Return the [x, y] coordinate for the center point of the cell that contains the specified text.  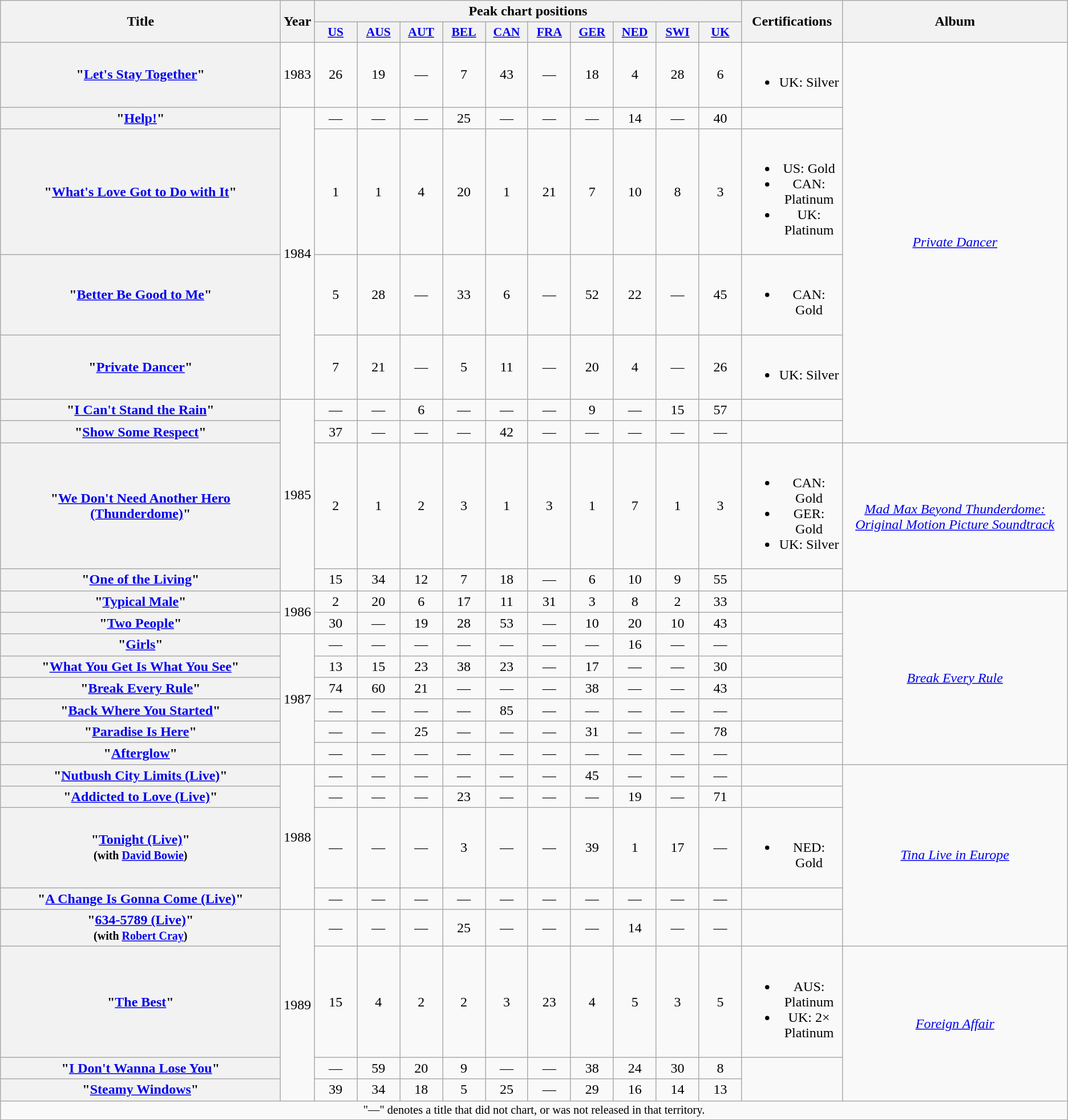
22 [634, 295]
"What's Love Got to Do with It" [140, 192]
"I Don't Wanna Lose You" [140, 1068]
US: GoldCAN: PlatinumUK: Platinum [792, 192]
"Private Dancer" [140, 367]
59 [379, 1068]
FRA [549, 33]
"Better Be Good to Me" [140, 295]
42 [507, 432]
1989 [298, 1005]
NED: Gold [792, 848]
"Two People" [140, 623]
12 [421, 580]
NED [634, 33]
Private Dancer [955, 242]
1988 [298, 837]
71 [720, 797]
"Help!" [140, 118]
57 [720, 410]
"Show Some Respect" [140, 432]
Title [140, 22]
Tina Live in Europe [955, 856]
"Break Every Rule" [140, 688]
"We Don't Need Another Hero (Thunderdome)" [140, 506]
AUT [421, 33]
1986 [298, 612]
55 [720, 580]
74 [335, 688]
"Back Where You Started" [140, 710]
52 [592, 295]
"The Best" [140, 1002]
"A Change Is Gonna Come (Live)" [140, 899]
"Let's Stay Together" [140, 74]
"Afterglow" [140, 753]
CAN [507, 33]
"What You Get Is What You See" [140, 666]
"Typical Male" [140, 601]
Year [298, 22]
"Paradise Is Here" [140, 731]
"One of the Living" [140, 580]
"Steamy Windows" [140, 1090]
Peak chart positions [528, 11]
CAN: GoldGER: GoldUK: Silver [792, 506]
AUS [379, 33]
24 [634, 1068]
1984 [298, 253]
Break Every Rule [955, 677]
GER [592, 33]
"634-5789 (Live)"(with Robert Cray) [140, 928]
78 [720, 731]
1985 [298, 495]
SWI [678, 33]
"—" denotes a title that did not chart, or was not released in that territory. [534, 1110]
37 [335, 432]
"Nutbush City Limits (Live)" [140, 775]
"Girls" [140, 645]
"I Can't Stand the Rain" [140, 410]
CAN: Gold [792, 295]
53 [507, 623]
Mad Max Beyond Thunderdome: Original Motion Picture Soundtrack [955, 517]
29 [592, 1090]
UK [720, 33]
1987 [298, 699]
85 [507, 710]
40 [720, 118]
1983 [298, 74]
AUS: PlatinumUK: 2× Platinum [792, 1002]
"Addicted to Love (Live)" [140, 797]
Certifications [792, 22]
US [335, 33]
Album [955, 22]
BEL [464, 33]
Foreign Affair [955, 1024]
"Tonight (Live)"(with David Bowie) [140, 848]
60 [379, 688]
